Find where the given text appears and provide that cell's center as (X, Y) coordinate. 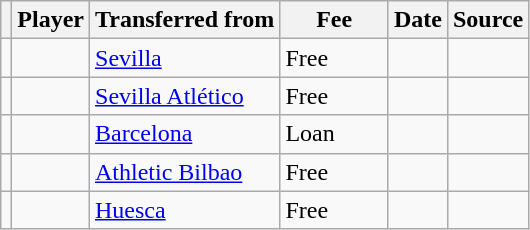
Sevilla Atlético (185, 96)
Sevilla (185, 58)
Athletic Bilbao (185, 172)
Huesca (185, 210)
Source (488, 20)
Transferred from (185, 20)
Fee (334, 20)
Loan (334, 134)
Date (418, 20)
Barcelona (185, 134)
Player (51, 20)
